Return the (X, Y) coordinate for the center point of the cell that contains the specified text.  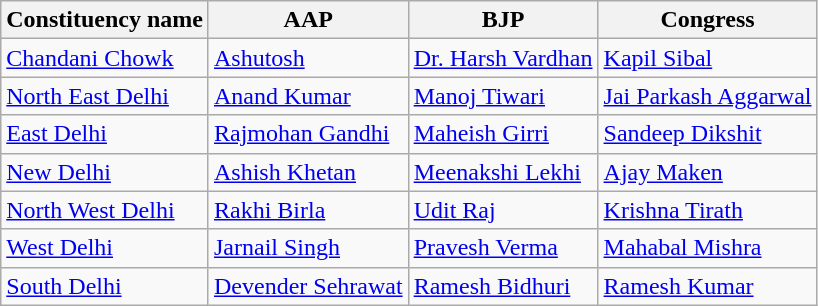
Udit Raj (503, 210)
Ashish Khetan (308, 172)
Manoj Tiwari (503, 96)
Jai Parkash Aggarwal (708, 96)
New Delhi (105, 172)
AAP (308, 20)
Ashutosh (308, 58)
Chandani Chowk (105, 58)
Constituency name (105, 20)
North East Delhi (105, 96)
Jarnail Singh (308, 248)
Congress (708, 20)
Anand Kumar (308, 96)
Pravesh Verma (503, 248)
Ramesh Bidhuri (503, 286)
Krishna Tirath (708, 210)
Devender Sehrawat (308, 286)
Sandeep Dikshit (708, 134)
Maheish Girri (503, 134)
West Delhi (105, 248)
Rakhi Birla (308, 210)
Rajmohan Gandhi (308, 134)
BJP (503, 20)
Mahabal Mishra (708, 248)
North West Delhi (105, 210)
Kapil Sibal (708, 58)
Dr. Harsh Vardhan (503, 58)
Ramesh Kumar (708, 286)
Meenakshi Lekhi (503, 172)
East Delhi (105, 134)
Ajay Maken (708, 172)
South Delhi (105, 286)
